Find where the given text appears and provide that cell's center as (X, Y) coordinate. 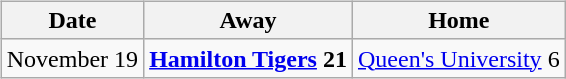
Date (72, 20)
Home (458, 20)
Queen's University 6 (458, 58)
November 19 (72, 58)
Away (248, 20)
Hamilton Tigers 21 (248, 58)
